Pinpoint the cell where the given text exists, returning its (X, Y) midpoint coordinate. 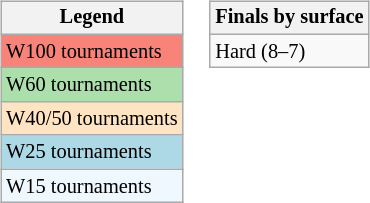
Legend (92, 18)
Finals by surface (289, 18)
W15 tournaments (92, 186)
W40/50 tournaments (92, 119)
W60 tournaments (92, 85)
W100 tournaments (92, 51)
W25 tournaments (92, 152)
Hard (8–7) (289, 51)
